Provide the (X, Y) coordinate of the cell's center where the given text is located.  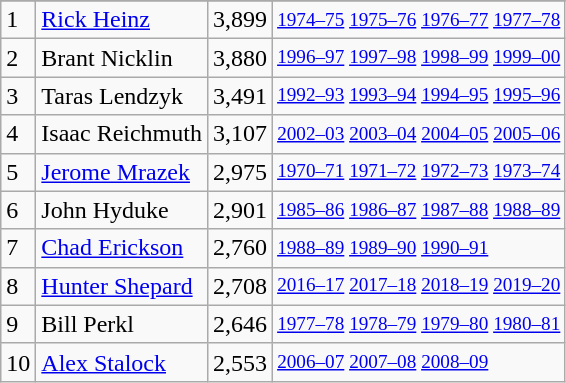
Brant Nicklin (122, 58)
1974–75 1975–76 1976–77 1977–78 (419, 20)
2006–07 2007–08 2008–09 (419, 362)
5 (18, 172)
Rick Heinz (122, 20)
1996–97 1997–98 1998–99 1999–00 (419, 58)
2002–03 2003–04 2004–05 2005–06 (419, 134)
Hunter Shepard (122, 286)
10 (18, 362)
6 (18, 210)
3,107 (240, 134)
1988–89 1989–90 1990–91 (419, 248)
2,553 (240, 362)
Chad Erickson (122, 248)
7 (18, 248)
John Hyduke (122, 210)
Jerome Mrazek (122, 172)
2,646 (240, 324)
Bill Perkl (122, 324)
3,899 (240, 20)
2,975 (240, 172)
1985–86 1986–87 1987–88 1988–89 (419, 210)
1992–93 1993–94 1994–95 1995–96 (419, 96)
8 (18, 286)
3,880 (240, 58)
2,901 (240, 210)
Alex Stalock (122, 362)
2 (18, 58)
1 (18, 20)
9 (18, 324)
3 (18, 96)
2016–17 2017–18 2018–19 2019–20 (419, 286)
Taras Lendzyk (122, 96)
3,491 (240, 96)
2,708 (240, 286)
1977–78 1978–79 1979–80 1980–81 (419, 324)
Isaac Reichmuth (122, 134)
1970–71 1971–72 1972–73 1973–74 (419, 172)
4 (18, 134)
2,760 (240, 248)
